Identify which cell holds the provided text, then report its [x, y] central coordinate. 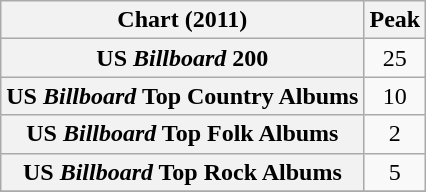
US Billboard Top Rock Albums [182, 172]
Peak [395, 20]
10 [395, 96]
25 [395, 58]
Chart (2011) [182, 20]
US Billboard 200 [182, 58]
5 [395, 172]
2 [395, 134]
US Billboard Top Country Albums [182, 96]
US Billboard Top Folk Albums [182, 134]
